Capture the cell that displays the provided text and extract its (x, y) central coordinate. 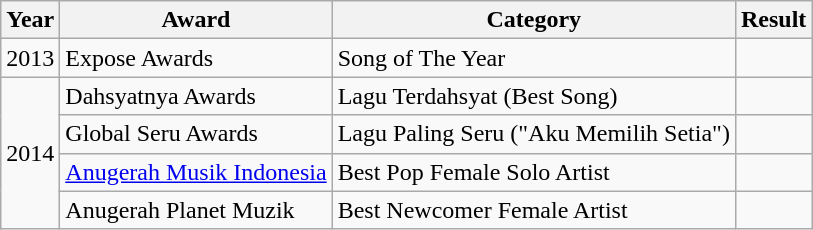
Anugerah Planet Muzik (196, 210)
Best Pop Female Solo Artist (534, 172)
Lagu Terdahsyat (Best Song) (534, 96)
Lagu Paling Seru ("Aku Memilih Setia") (534, 134)
2014 (30, 153)
Song of The Year (534, 58)
Result (773, 20)
Global Seru Awards (196, 134)
Dahsyatnya Awards (196, 96)
Award (196, 20)
Year (30, 20)
2013 (30, 58)
Category (534, 20)
Anugerah Musik Indonesia (196, 172)
Best Newcomer Female Artist (534, 210)
Expose Awards (196, 58)
